Return (X, Y) of the center of cell containing provided text 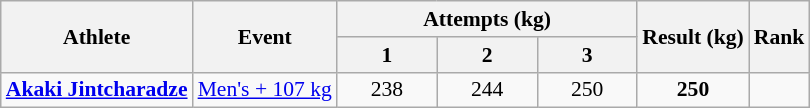
Men's + 107 kg (265, 90)
1 (387, 55)
Rank (780, 36)
238 (387, 90)
Event (265, 36)
2 (487, 55)
Result (kg) (692, 36)
244 (487, 90)
Athlete (97, 36)
3 (587, 55)
Akaki Jintcharadze (97, 90)
Attempts (kg) (487, 19)
